Extract the [X, Y] coordinate from the center of the cell holding the provided text.  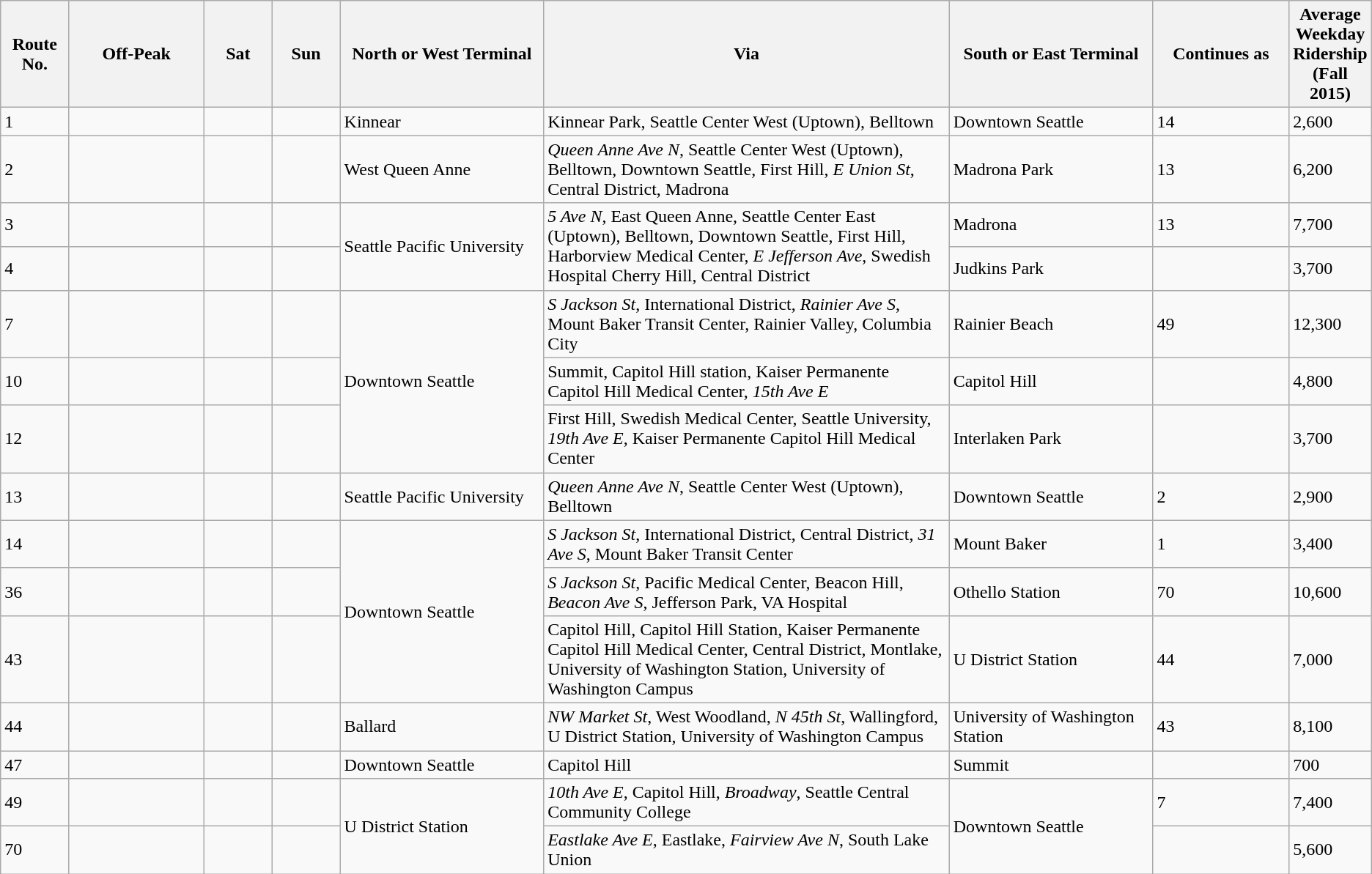
4,800 [1331, 381]
Eastlake Ave E, Eastlake, Fairview Ave N, South Lake Union [747, 850]
Route No. [35, 54]
6,200 [1331, 169]
Average Weekday Ridership (Fall 2015) [1331, 54]
12 [35, 439]
Judkins Park [1051, 268]
2,600 [1331, 122]
12,300 [1331, 324]
Interlaken Park [1051, 439]
Continues as [1221, 54]
South or East Terminal [1051, 54]
S Jackson St, International District, Rainier Ave S, Mount Baker Transit Center, Rainier Valley, Columbia City [747, 324]
Summit, Capitol Hill station, Kaiser Permanente Capitol Hill Medical Center, 15th Ave E [747, 381]
Madrona [1051, 225]
10,600 [1331, 592]
Via [747, 54]
5,600 [1331, 850]
Mount Baker [1051, 544]
S Jackson St, International District, Central District, 31 Ave S, Mount Baker Transit Center [747, 544]
Kinnear Park, Seattle Center West (Uptown), Belltown [747, 122]
2,900 [1331, 497]
West Queen Anne [442, 169]
36 [35, 592]
Othello Station [1051, 592]
Sat [239, 54]
10th Ave E, Capitol Hill, Broadway, Seattle Central Community College [747, 803]
10 [35, 381]
4 [35, 268]
First Hill, Swedish Medical Center, Seattle University, 19th Ave E, Kaiser Permanente Capitol Hill Medical Center [747, 439]
Sun [306, 54]
700 [1331, 764]
NW Market St, West Woodland, N 45th St, Wallingford, U District Station, University of Washington Campus [747, 727]
University of Washington Station [1051, 727]
7,000 [1331, 659]
Ballard [442, 727]
7,700 [1331, 225]
Madrona Park [1051, 169]
Queen Anne Ave N, Seattle Center West (Uptown), Belltown, Downtown Seattle, First Hill, E Union St, Central District, Madrona [747, 169]
Queen Anne Ave N, Seattle Center West (Uptown), Belltown [747, 497]
47 [35, 764]
8,100 [1331, 727]
S Jackson St, Pacific Medical Center, Beacon Hill, Beacon Ave S, Jefferson Park, VA Hospital [747, 592]
3 [35, 225]
Summit [1051, 764]
Rainier Beach [1051, 324]
Off-Peak [136, 54]
7,400 [1331, 803]
Kinnear [442, 122]
North or West Terminal [442, 54]
3,400 [1331, 544]
